Detect which cell encompasses the target text, then output its [x, y] center coordinate. 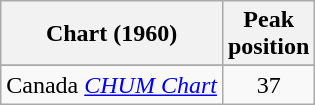
Peakposition [268, 34]
Canada CHUM Chart [112, 85]
Chart (1960) [112, 34]
37 [268, 85]
